Return (X, Y) of the center of cell containing provided text 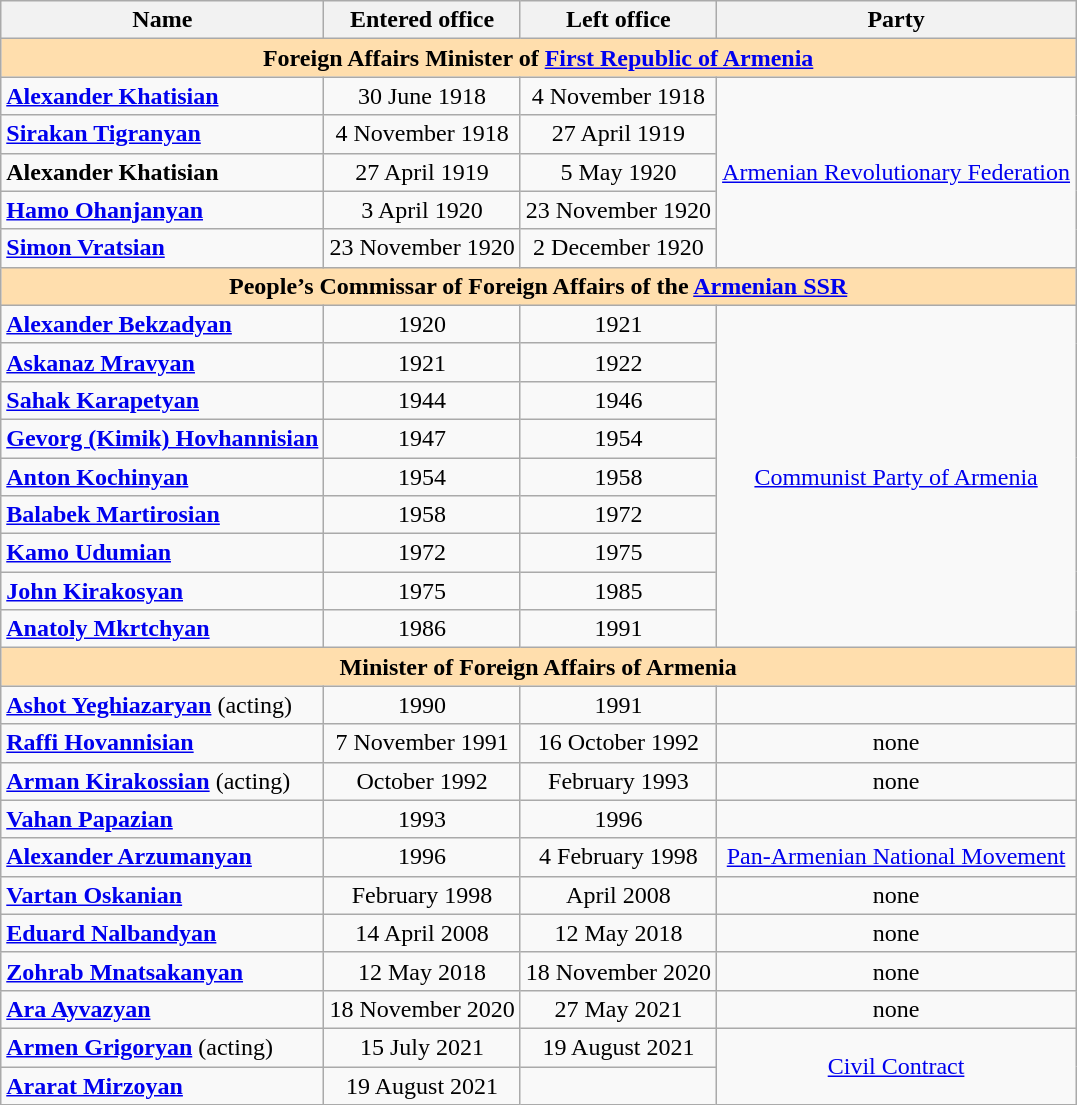
April 2008 (618, 895)
February 1998 (422, 895)
Alexander Bekzadyan (162, 324)
15 July 2021 (422, 1047)
Minister of Foreign Affairs of Armenia (538, 667)
Civil Contract (896, 1066)
John Kirakosyan (162, 591)
30 June 1918 (422, 96)
16 October 1992 (618, 743)
Left office (618, 20)
Raffi Hovannisian (162, 743)
Sahak Karapetyan (162, 400)
Name (162, 20)
Ararat Mirzoyan (162, 1085)
1990 (422, 705)
1993 (422, 819)
Anton Kochinyan (162, 477)
Armen Grigoryan (acting) (162, 1047)
October 1992 (422, 781)
1946 (618, 400)
Hamo Ohanjanyan (162, 210)
Ashot Yeghiazaryan (acting) (162, 705)
Simon Vratsian (162, 248)
People’s Commissar of Foreign Affairs of the Armenian SSR (538, 286)
5 May 1920 (618, 172)
2 December 1920 (618, 248)
Ara Ayvazyan (162, 1009)
Party (896, 20)
1944 (422, 400)
Entered office (422, 20)
1985 (618, 591)
February 1993 (618, 781)
Vartan Oskanian (162, 895)
14 April 2008 (422, 933)
Arman Kirakossian (acting) (162, 781)
Anatoly Mkrtchyan (162, 629)
Kamo Udumian (162, 553)
1922 (618, 362)
Gevorg (Kimik) Hovhannisian (162, 438)
4 February 1998 (618, 857)
27 May 2021 (618, 1009)
Foreign Affairs Minister of First Republic of Armenia (538, 58)
Pan-Armenian National Movement (896, 857)
Eduard Nalbandyan (162, 933)
Armenian Revolutionary Federation (896, 172)
7 November 1991 (422, 743)
Vahan Papazian (162, 819)
1947 (422, 438)
Sirakan Tigranyan (162, 134)
Askanaz Mravyan (162, 362)
Communist Party of Armenia (896, 476)
3 April 1920 (422, 210)
Alexander Arzumanyan (162, 857)
1920 (422, 324)
Balabek Martirosian (162, 515)
1986 (422, 629)
Zohrab Mnatsakanyan (162, 971)
